From the cell containing the given text, extract its center point as [x, y] coordinate. 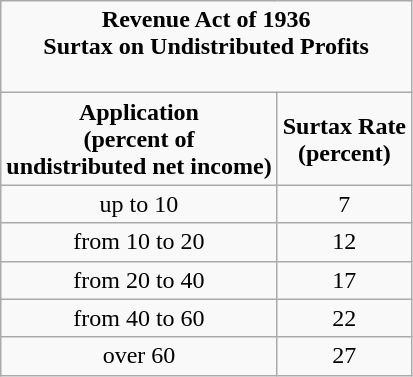
from 20 to 40 [139, 280]
from 40 to 60 [139, 318]
over 60 [139, 356]
12 [344, 242]
Surtax Rate(percent) [344, 139]
27 [344, 356]
22 [344, 318]
Application(percent ofundistributed net income) [139, 139]
7 [344, 204]
up to 10 [139, 204]
from 10 to 20 [139, 242]
Revenue Act of 1936Surtax on Undistributed Profits [206, 47]
17 [344, 280]
